Output the (x, y) coordinate of the center of the cell containing the given text.  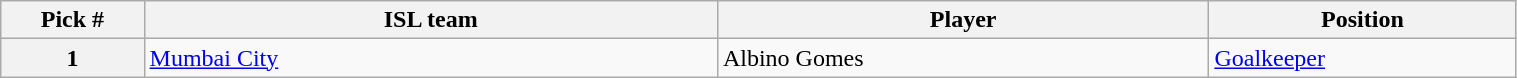
Player (962, 20)
Albino Gomes (962, 58)
Position (1362, 20)
1 (72, 58)
Goalkeeper (1362, 58)
Mumbai City (430, 58)
Pick # (72, 20)
ISL team (430, 20)
